Detect which cell encompasses the target text, then output its [X, Y] center coordinate. 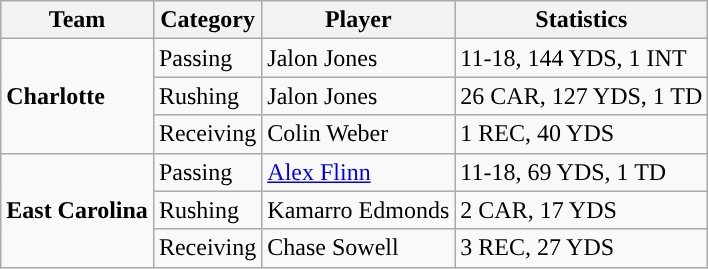
East Carolina [78, 210]
Category [207, 20]
Player [358, 20]
26 CAR, 127 YDS, 1 TD [582, 96]
11-18, 69 YDS, 1 TD [582, 172]
2 CAR, 17 YDS [582, 210]
11-18, 144 YDS, 1 INT [582, 58]
Colin Weber [358, 134]
Kamarro Edmonds [358, 210]
Alex Flinn [358, 172]
Statistics [582, 20]
3 REC, 27 YDS [582, 248]
Charlotte [78, 96]
Chase Sowell [358, 248]
1 REC, 40 YDS [582, 134]
Team [78, 20]
